Detect which cell encompasses the target text, then output its [x, y] center coordinate. 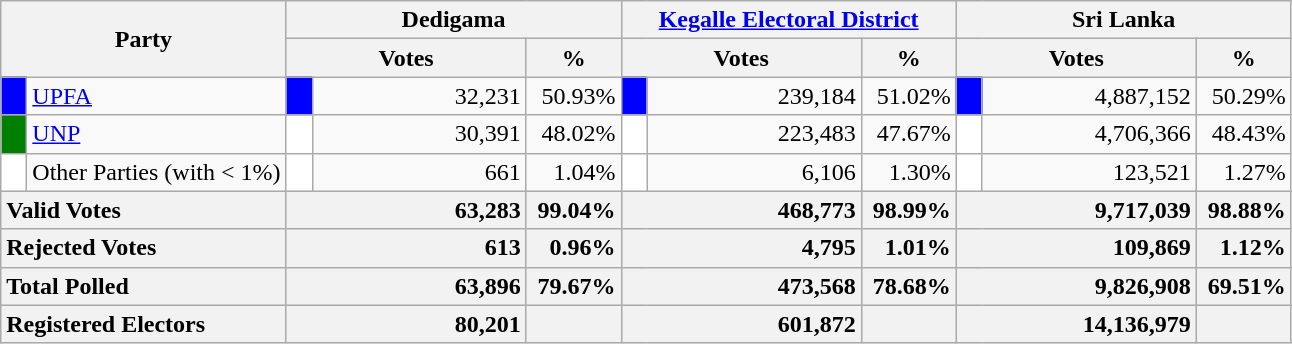
109,869 [1076, 248]
Total Polled [144, 286]
1.30% [908, 172]
47.67% [908, 134]
50.93% [574, 96]
Registered Electors [144, 324]
4,795 [741, 248]
63,896 [406, 286]
468,773 [741, 210]
9,717,039 [1076, 210]
32,231 [419, 96]
50.29% [1244, 96]
223,483 [754, 134]
51.02% [908, 96]
48.43% [1244, 134]
79.67% [574, 286]
4,887,152 [1089, 96]
1.01% [908, 248]
Party [144, 39]
Dedigama [454, 20]
601,872 [741, 324]
48.02% [574, 134]
Other Parties (with < 1%) [156, 172]
1.27% [1244, 172]
0.96% [574, 248]
80,201 [406, 324]
UPFA [156, 96]
6,106 [754, 172]
30,391 [419, 134]
Sri Lanka [1124, 20]
Kegalle Electoral District [788, 20]
1.12% [1244, 248]
123,521 [1089, 172]
78.68% [908, 286]
98.88% [1244, 210]
Valid Votes [144, 210]
4,706,366 [1089, 134]
661 [419, 172]
14,136,979 [1076, 324]
69.51% [1244, 286]
239,184 [754, 96]
99.04% [574, 210]
63,283 [406, 210]
1.04% [574, 172]
613 [406, 248]
Rejected Votes [144, 248]
9,826,908 [1076, 286]
UNP [156, 134]
98.99% [908, 210]
473,568 [741, 286]
